Determine the [X, Y] coordinate at the center of the cell enclosing the given text.  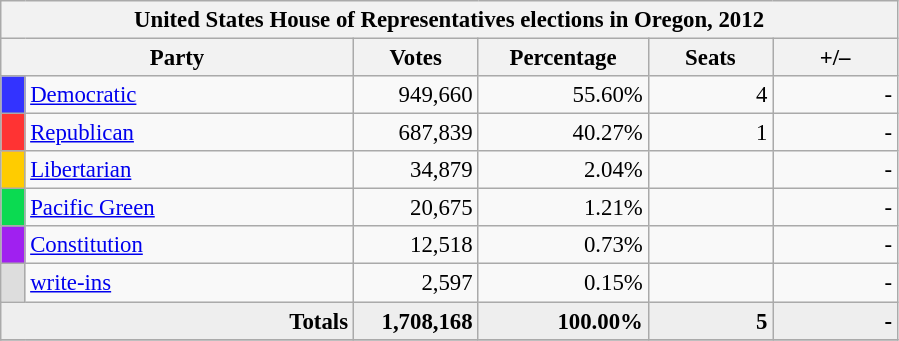
Percentage [563, 58]
write-ins [189, 283]
1,708,168 [416, 321]
34,879 [416, 170]
Pacific Green [189, 208]
Constitution [189, 245]
5 [710, 321]
Seats [710, 58]
Libertarian [189, 170]
1 [710, 133]
Democratic [189, 95]
Party [178, 58]
687,839 [416, 133]
949,660 [416, 95]
12,518 [416, 245]
100.00% [563, 321]
2,597 [416, 283]
4 [710, 95]
1.21% [563, 208]
0.15% [563, 283]
20,675 [416, 208]
55.60% [563, 95]
40.27% [563, 133]
2.04% [563, 170]
United States House of Representatives elections in Oregon, 2012 [450, 20]
+/– [836, 58]
0.73% [563, 245]
Totals [178, 321]
Votes [416, 58]
Republican [189, 133]
